From the cell containing the given text, extract its center point as [X, Y] coordinate. 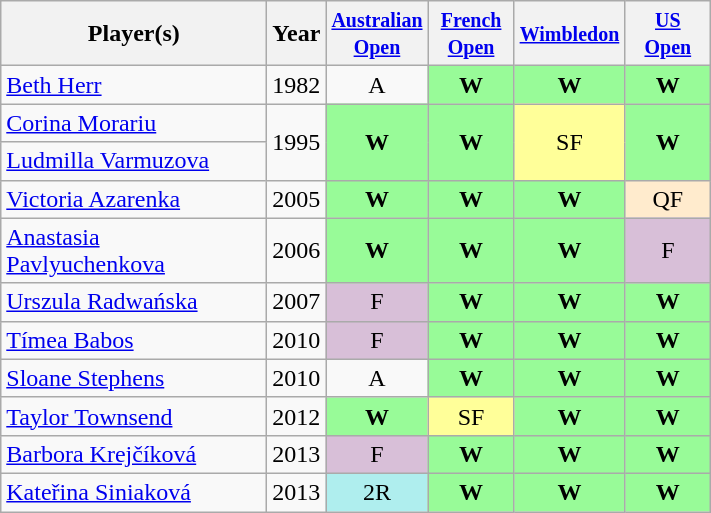
2R [377, 492]
French Open [471, 34]
2006 [296, 250]
2007 [296, 302]
Sloane Stephens [134, 378]
Wimbledon [570, 34]
Beth Herr [134, 85]
Kateřina Siniaková [134, 492]
Ludmilla Varmuzova [134, 161]
Anastasia Pavlyuchenkova [134, 250]
Victoria Azarenka [134, 199]
Australian Open [377, 34]
1982 [296, 85]
Player(s) [134, 34]
Corina Morariu [134, 123]
2012 [296, 416]
US Open [668, 34]
Urszula Radwańska [134, 302]
1995 [296, 142]
QF [668, 199]
Year [296, 34]
Tímea Babos [134, 340]
Barbora Krejčíková [134, 454]
2005 [296, 199]
Taylor Townsend [134, 416]
